From the cell containing the given text, extract its center point as [x, y] coordinate. 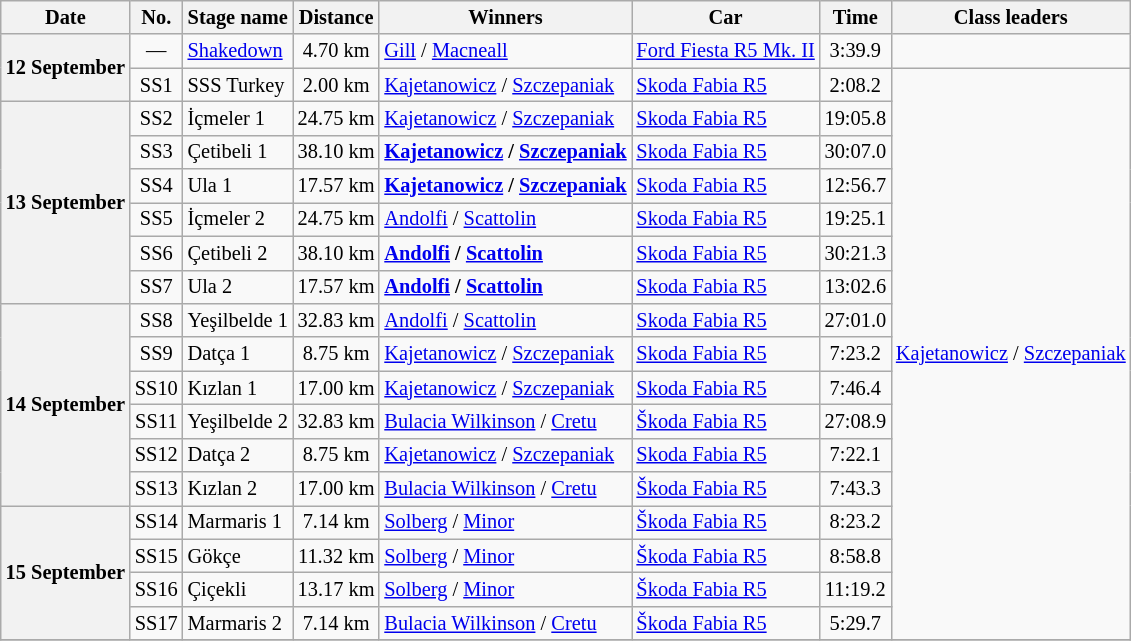
27:08.9 [856, 421]
İçmeler 2 [238, 219]
2.00 km [336, 85]
14 September [66, 404]
Gökçe [238, 556]
SS11 [156, 421]
Shakedown [238, 51]
Ula 2 [238, 287]
SSS Turkey [238, 85]
Çetibeli 1 [238, 152]
7:23.2 [856, 354]
Class leaders [1011, 17]
19:05.8 [856, 118]
Ford Fiesta R5 Mk. II [726, 51]
19:25.1 [856, 219]
Winners [505, 17]
SS10 [156, 388]
SS12 [156, 455]
SS13 [156, 489]
SS9 [156, 354]
Datça 1 [238, 354]
13.17 km [336, 589]
SS2 [156, 118]
15 September [66, 572]
13:02.6 [856, 287]
Kızlan 1 [238, 388]
Date [66, 17]
Marmaris 1 [238, 522]
No. [156, 17]
12:56.7 [856, 186]
11:19.2 [856, 589]
13 September [66, 202]
Stage name [238, 17]
— [156, 51]
Yeşilbelde 1 [238, 320]
7:46.4 [856, 388]
3:39.9 [856, 51]
11.32 km [336, 556]
SS16 [156, 589]
Çiçekli [238, 589]
SS17 [156, 623]
SS5 [156, 219]
Distance [336, 17]
SS1 [156, 85]
İçmeler 1 [238, 118]
27:01.0 [856, 320]
SS6 [156, 253]
8:58.8 [856, 556]
Yeşilbelde 2 [238, 421]
Datça 2 [238, 455]
30:07.0 [856, 152]
SS8 [156, 320]
7:22.1 [856, 455]
30:21.3 [856, 253]
Ula 1 [238, 186]
Time [856, 17]
Car [726, 17]
SS15 [156, 556]
Gill / Macneall [505, 51]
Marmaris 2 [238, 623]
SS3 [156, 152]
SS14 [156, 522]
SS7 [156, 287]
4.70 km [336, 51]
5:29.7 [856, 623]
SS4 [156, 186]
12 September [66, 68]
2:08.2 [856, 85]
Çetibeli 2 [238, 253]
8:23.2 [856, 522]
7:43.3 [856, 489]
Kızlan 2 [238, 489]
